Detect which cell encompasses the target text, then output its (X, Y) center coordinate. 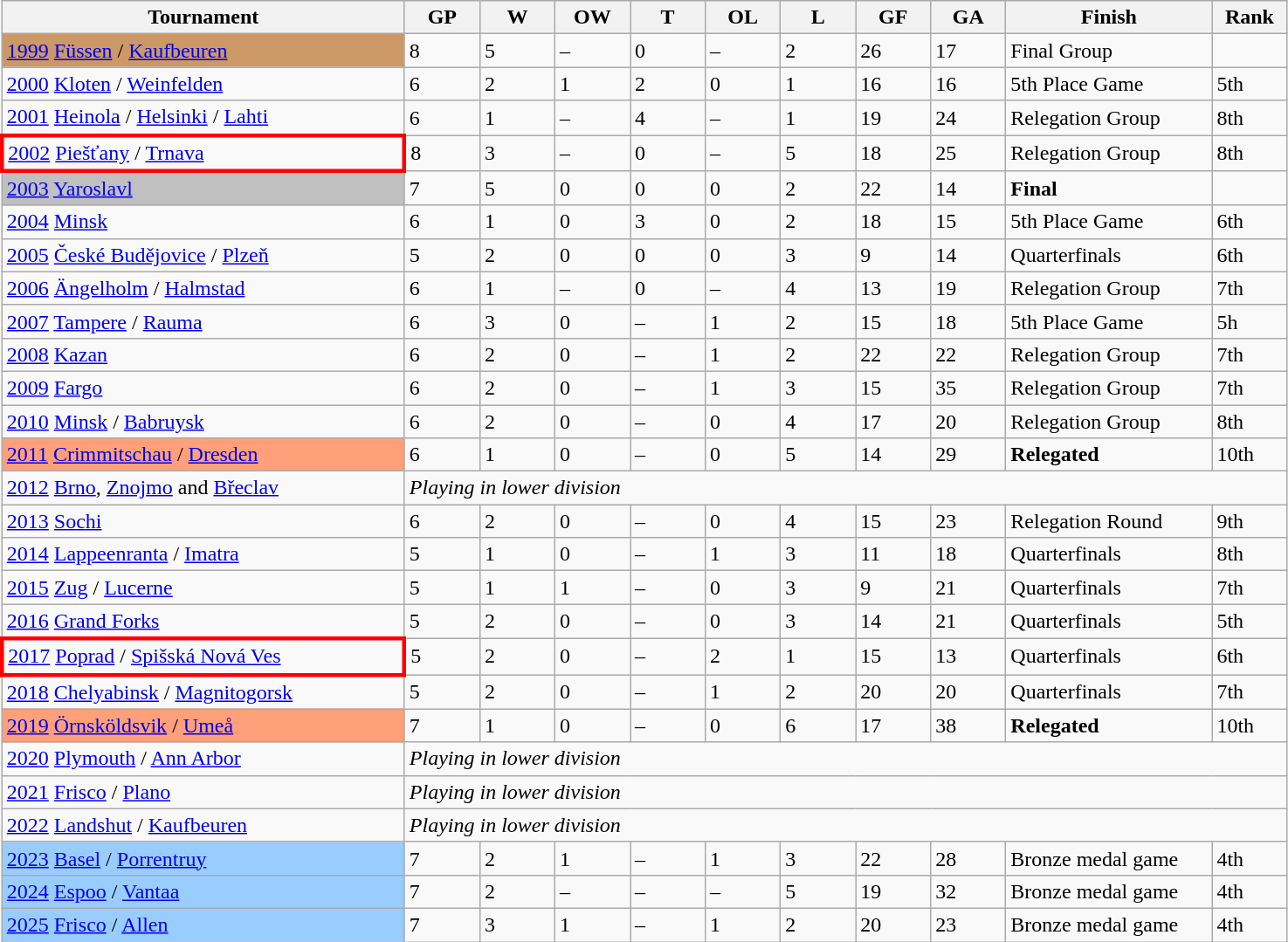
2012 Brno, Znojmo and Břeclav (203, 488)
2018 Chelyabinsk / Magnitogorsk (203, 691)
2005 České Budějovice / Plzeň (203, 255)
2000 Kloten / Weinfelden (203, 84)
2011 Crimmitschau / Dresden (203, 455)
38 (968, 725)
2023 Basel / Porrentruy (203, 858)
32 (968, 891)
OL (743, 17)
Final Group (1109, 51)
2009 Fargo (203, 388)
GF (893, 17)
2014 Lappeenranta / Imatra (203, 554)
Tournament (203, 17)
2021 Frisco / Plano (203, 792)
26 (893, 51)
2008 Kazan (203, 354)
Finish (1109, 17)
29 (968, 455)
GP (442, 17)
Rank (1250, 17)
2003 Yaroslavl (203, 189)
24 (968, 118)
GA (968, 17)
T (668, 17)
2013 Sochi (203, 521)
11 (893, 554)
28 (968, 858)
2001 Heinola / Helsinki / Lahti (203, 118)
OW (592, 17)
2010 Minsk / Babruysk (203, 422)
5h (1250, 321)
W (517, 17)
2024 Espoo / Vantaa (203, 891)
35 (968, 388)
2019 Örnsköldsvik / Umeå (203, 725)
1999 Füssen / Kaufbeuren (203, 51)
25 (968, 152)
L (818, 17)
2007 Tampere / Rauma (203, 321)
2020 Plymouth / Ann Arbor (203, 759)
2022 Landshut / Kaufbeuren (203, 825)
2025 Frisco / Allen (203, 925)
2016 Grand Forks (203, 622)
2002 Piešťany / Trnava (203, 152)
Relegation Round (1109, 521)
2006 Ängelholm / Halmstad (203, 288)
2015 Zug / Lucerne (203, 588)
2017 Poprad / Spišská Nová Ves (203, 657)
9th (1250, 521)
Final (1109, 189)
2004 Minsk (203, 222)
